Provide the [X, Y] coordinate of the cell's center where the given text is located.  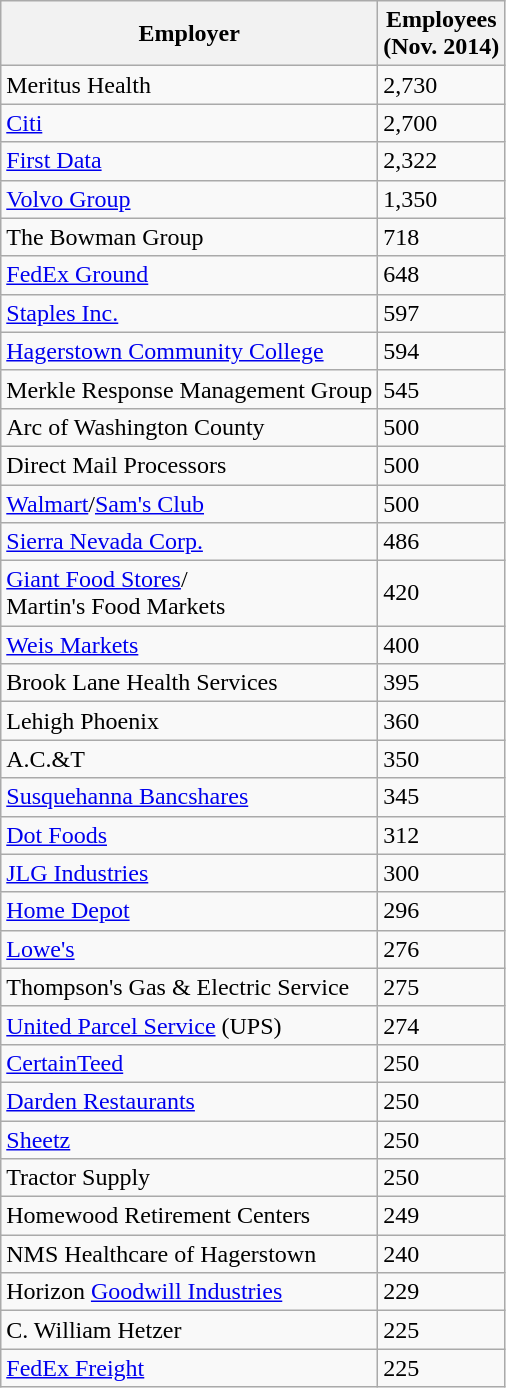
Employees(Nov. 2014) [442, 34]
545 [442, 389]
Darden Restaurants [190, 1101]
249 [442, 1216]
Hagerstown Community College [190, 351]
Volvo Group [190, 199]
Giant Food Stores/Martin's Food Markets [190, 594]
395 [442, 683]
296 [442, 911]
Sheetz [190, 1139]
Horizon Goodwill Industries [190, 1292]
Sierra Nevada Corp. [190, 542]
345 [442, 797]
594 [442, 351]
2,700 [442, 123]
Direct Mail Processors [190, 465]
420 [442, 594]
486 [442, 542]
Arc of Washington County [190, 427]
FedEx Ground [190, 275]
The Bowman Group [190, 237]
Susquehanna Bancshares [190, 797]
Home Depot [190, 911]
United Parcel Service (UPS) [190, 1025]
C. William Hetzer [190, 1330]
Lehigh Phoenix [190, 721]
718 [442, 237]
Merkle Response Management Group [190, 389]
Lowe's [190, 949]
648 [442, 275]
Employer [190, 34]
First Data [190, 161]
300 [442, 873]
Meritus Health [190, 85]
CertainTeed [190, 1063]
2,322 [442, 161]
A.C.&T [190, 759]
Staples Inc. [190, 313]
274 [442, 1025]
229 [442, 1292]
NMS Healthcare of Hagerstown [190, 1254]
Tractor Supply [190, 1178]
Homewood Retirement Centers [190, 1216]
Citi [190, 123]
Brook Lane Health Services [190, 683]
2,730 [442, 85]
Dot Foods [190, 835]
312 [442, 835]
JLG Industries [190, 873]
350 [442, 759]
240 [442, 1254]
1,350 [442, 199]
400 [442, 645]
360 [442, 721]
276 [442, 949]
FedEx Freight [190, 1368]
Walmart/Sam's Club [190, 503]
597 [442, 313]
Thompson's Gas & Electric Service [190, 987]
275 [442, 987]
Weis Markets [190, 645]
